Determine the [x, y] coordinate at the center of the cell enclosing the given text.  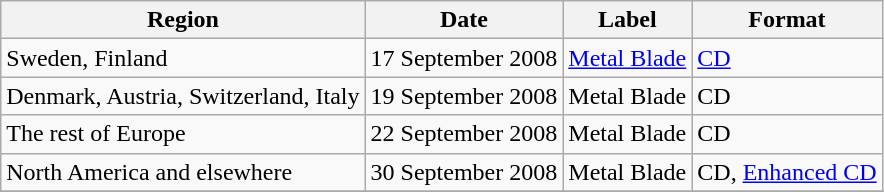
22 September 2008 [464, 134]
17 September 2008 [464, 58]
30 September 2008 [464, 172]
Denmark, Austria, Switzerland, Italy [183, 96]
CD, Enhanced CD [787, 172]
Format [787, 20]
Label [628, 20]
19 September 2008 [464, 96]
Region [183, 20]
Sweden, Finland [183, 58]
North America and elsewhere [183, 172]
Date [464, 20]
The rest of Europe [183, 134]
